Capture the cell that displays the provided text and extract its [X, Y] central coordinate. 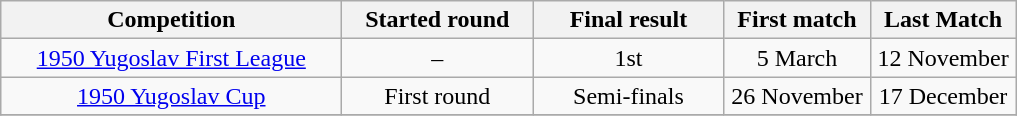
Started round [438, 20]
12 November [943, 58]
1950 Yugoslav Cup [172, 96]
1950 Yugoslav First League [172, 58]
First match [797, 20]
Final result [628, 20]
– [438, 58]
17 December [943, 96]
26 November [797, 96]
5 March [797, 58]
Semi-finals [628, 96]
Last Match [943, 20]
1st [628, 58]
First round [438, 96]
Competition [172, 20]
